Identify which cell holds the provided text, then report its (x, y) central coordinate. 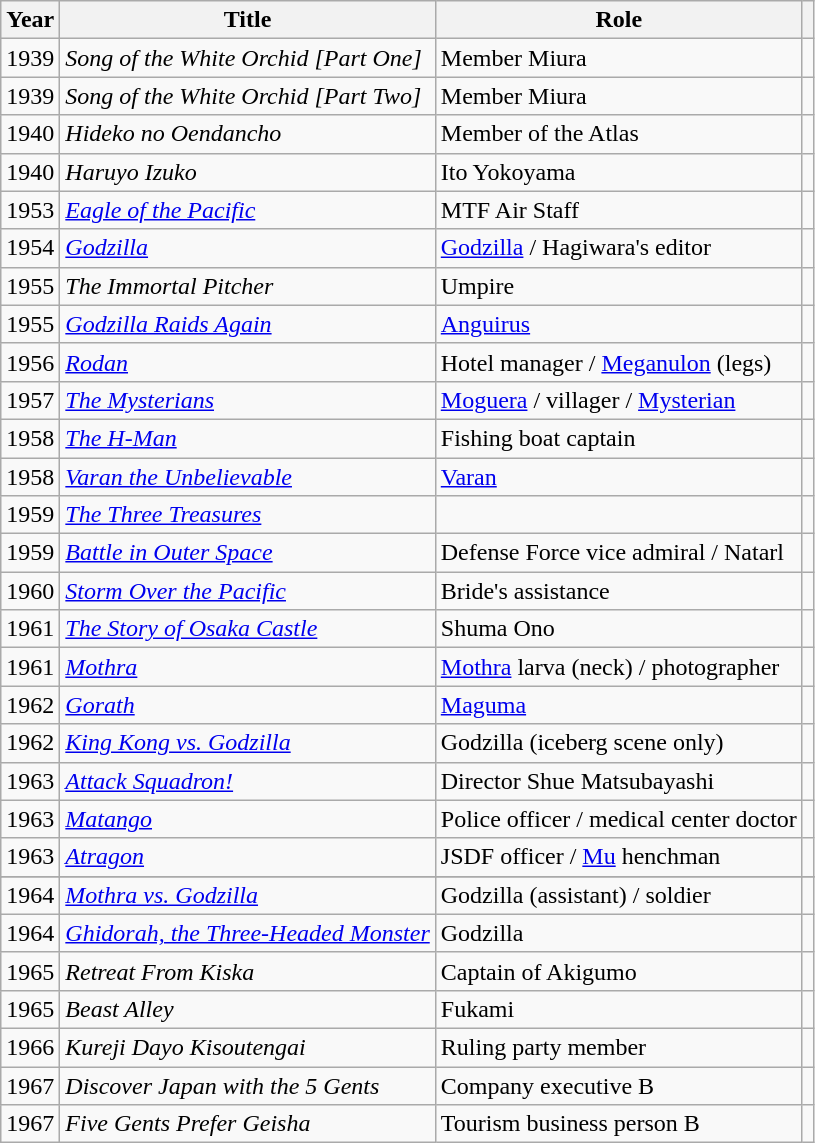
1953 (30, 210)
1954 (30, 248)
1966 (30, 1047)
Song of the White Orchid [Part One] (248, 58)
Discover Japan with the 5 Gents (248, 1085)
1956 (30, 362)
Storm Over the Pacific (248, 591)
Shuma Ono (618, 629)
Varan (618, 477)
Police officer / medical center doctor (618, 819)
Year (30, 20)
Ruling party member (618, 1047)
Hotel manager / Meganulon (legs) (618, 362)
The Story of Osaka Castle (248, 629)
Godzilla / Hagiwara's editor (618, 248)
Beast Alley (248, 1009)
Mothra (248, 667)
Matango (248, 819)
Umpire (618, 286)
Godzilla (assistant) / soldier (618, 895)
JSDF officer / Mu henchman (618, 857)
Five Gents Prefer Geisha (248, 1124)
Retreat From Kiska (248, 971)
The Three Treasures (248, 515)
Varan the Unbelievable (248, 477)
Godzilla Raids Again (248, 324)
The H-Man (248, 438)
Moguera / villager / Mysterian (618, 400)
Director Shue Matsubayashi (618, 781)
Member of the Atlas (618, 134)
Bride's assistance (618, 591)
Fukami (618, 1009)
Title (248, 20)
The Mysterians (248, 400)
Fishing boat captain (618, 438)
1957 (30, 400)
Godzilla (iceberg scene only) (618, 743)
Gorath (248, 705)
Attack Squadron! (248, 781)
Hideko no Oendancho (248, 134)
Maguma (618, 705)
Role (618, 20)
The Immortal Pitcher (248, 286)
Tourism business person B (618, 1124)
Captain of Akigumo (618, 971)
Ito Yokoyama (618, 172)
MTF Air Staff (618, 210)
Haruyo Izuko (248, 172)
Song of the White Orchid [Part Two] (248, 96)
Mothra vs. Godzilla (248, 895)
King Kong vs. Godzilla (248, 743)
Company executive B (618, 1085)
Atragon (248, 857)
Rodan (248, 362)
Eagle of the Pacific (248, 210)
Kureji Dayo Kisoutengai (248, 1047)
Ghidorah, the Three-Headed Monster (248, 933)
Battle in Outer Space (248, 553)
Anguirus (618, 324)
Defense Force vice admiral / Natarl (618, 553)
Mothra larva (neck) / photographer (618, 667)
1960 (30, 591)
